Provide the [x, y] coordinate of the cell's center where the given text is located.  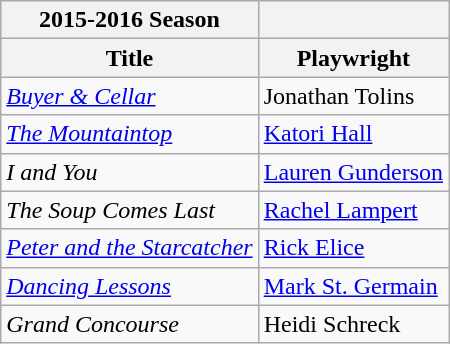
Peter and the Starcatcher [130, 248]
Katori Hall [353, 134]
Heidi Schreck [353, 324]
Buyer & Cellar [130, 96]
Rachel Lampert [353, 210]
Dancing Lessons [130, 286]
Rick Elice [353, 248]
The Soup Comes Last [130, 210]
I and You [130, 172]
Lauren Gunderson [353, 172]
Title [130, 58]
Playwright [353, 58]
Mark St. Germain [353, 286]
Grand Concourse [130, 324]
Jonathan Tolins [353, 96]
The Mountaintop [130, 134]
2015-2016 Season [130, 20]
